Output the (X, Y) coordinate of the center of the cell containing the given text.  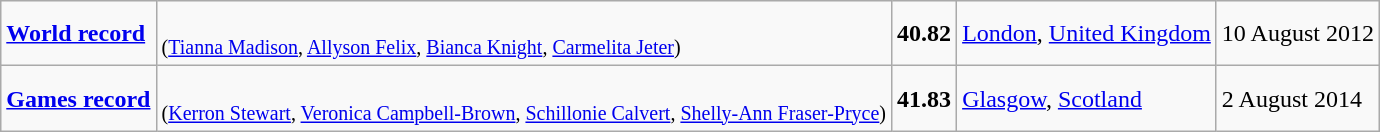
(Tianna Madison, Allyson Felix, Bianca Knight, Carmelita Jeter) (524, 34)
(Kerron Stewart, Veronica Campbell-Brown, Schillonie Calvert, Shelly-Ann Fraser-Pryce) (524, 98)
41.83 (924, 98)
Glasgow, Scotland (1087, 98)
2 August 2014 (1298, 98)
40.82 (924, 34)
10 August 2012 (1298, 34)
London, United Kingdom (1087, 34)
World record (78, 34)
Games record (78, 98)
